Identify which cell holds the provided text, then report its (x, y) central coordinate. 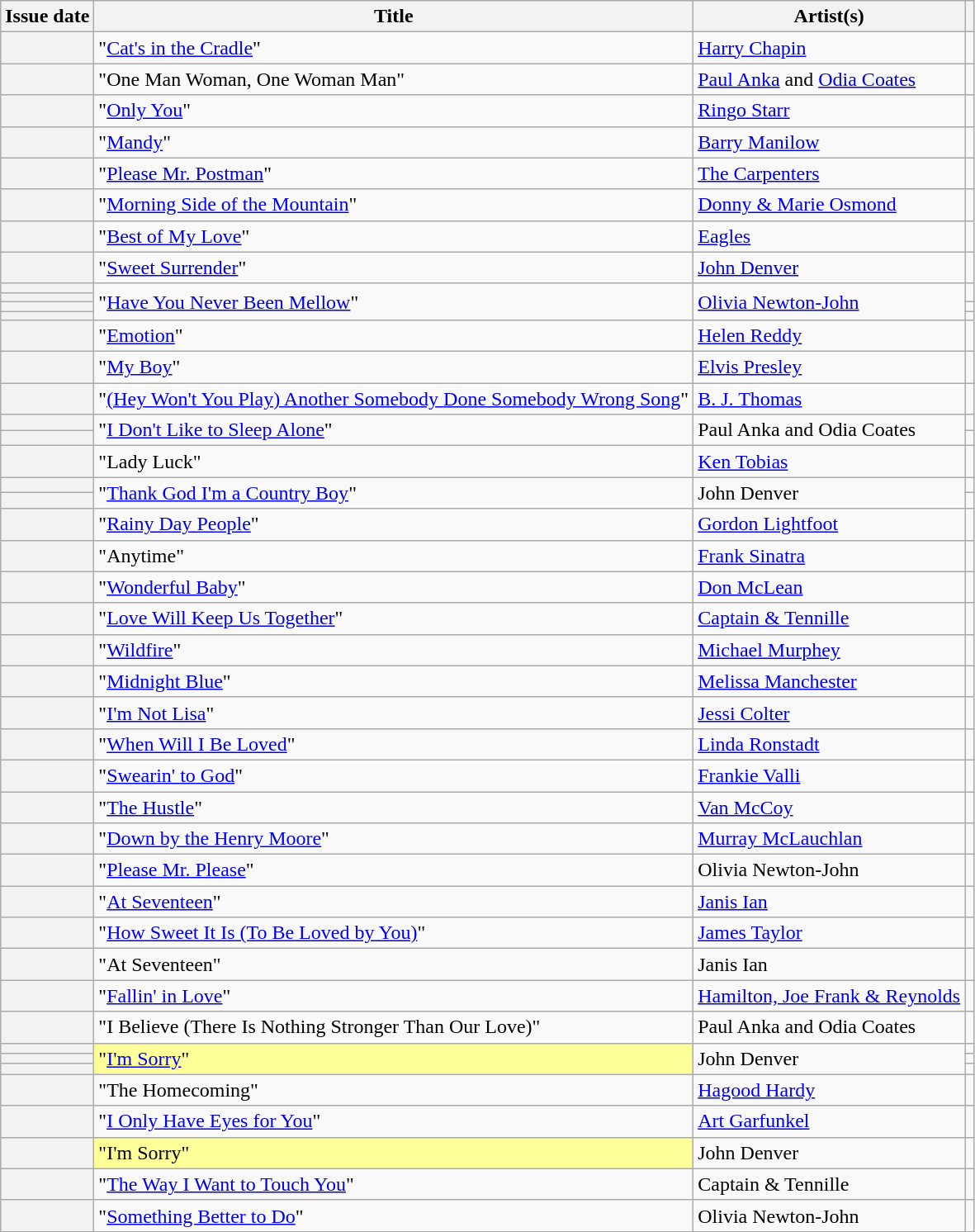
Frank Sinatra (829, 556)
"The Hustle" (394, 807)
Eagles (829, 236)
"Please Mr. Postman" (394, 173)
"My Boy" (394, 367)
Jessi Colter (829, 713)
Issue date (48, 17)
"The Way I Want to Touch You" (394, 1184)
Linda Ronstadt (829, 744)
"Rainy Day People" (394, 524)
"Fallin' in Love" (394, 996)
"Something Better to Do" (394, 1215)
Ken Tobias (829, 462)
Melissa Manchester (829, 681)
Barry Manilow (829, 142)
"Best of My Love" (394, 236)
"Please Mr. Please" (394, 870)
Murray McLauchlan (829, 839)
"I Don't Like to Sleep Alone" (394, 430)
"Swearin' to God" (394, 775)
Gordon Lightfoot (829, 524)
B. J. Thomas (829, 399)
"Thank God I'm a Country Boy" (394, 493)
"The Homecoming" (394, 1090)
Hamilton, Joe Frank & Reynolds (829, 996)
Helen Reddy (829, 336)
"Sweet Surrender" (394, 268)
"I Believe (There Is Nothing Stronger Than Our Love)" (394, 1027)
Elvis Presley (829, 367)
"When Will I Be Loved" (394, 744)
Title (394, 17)
Artist(s) (829, 17)
Don McLean (829, 587)
"How Sweet It Is (To Be Loved by You)" (394, 933)
Harry Chapin (829, 48)
"Only You" (394, 111)
"Wonderful Baby" (394, 587)
"Emotion" (394, 336)
"Cat's in the Cradle" (394, 48)
Frankie Valli (829, 775)
"I'm Not Lisa" (394, 713)
Hagood Hardy (829, 1090)
"(Hey Won't You Play) Another Somebody Done Somebody Wrong Song" (394, 399)
"Have You Never Been Mellow" (394, 301)
Donny & Marie Osmond (829, 205)
"Morning Side of the Mountain" (394, 205)
"Anytime" (394, 556)
The Carpenters (829, 173)
"Midnight Blue" (394, 681)
James Taylor (829, 933)
"Down by the Henry Moore" (394, 839)
"Mandy" (394, 142)
Art Garfunkel (829, 1121)
"Love Will Keep Us Together" (394, 618)
"One Man Woman, One Woman Man" (394, 79)
Michael Murphey (829, 650)
"I Only Have Eyes for You" (394, 1121)
"Wildfire" (394, 650)
"Lady Luck" (394, 462)
Van McCoy (829, 807)
Ringo Starr (829, 111)
